Scan for the cell matching the given text and deliver its [x, y] coordinate at center. 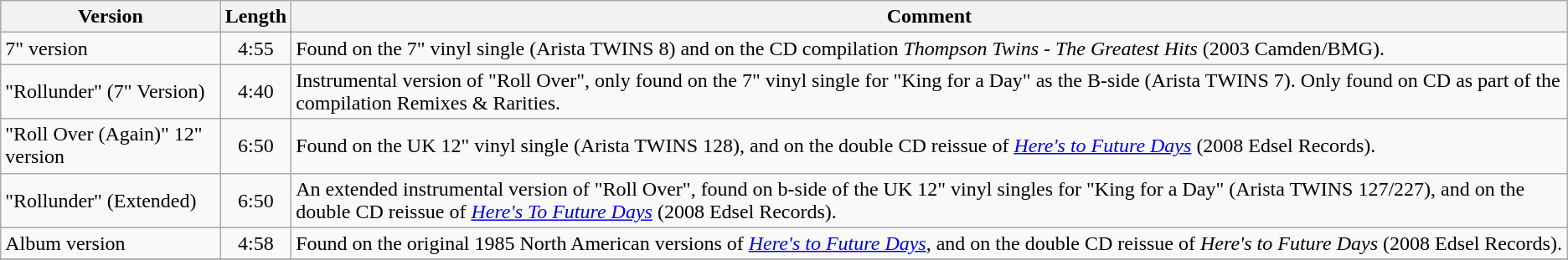
"Roll Over (Again)" 12" version [111, 145]
4:58 [255, 243]
Version [111, 17]
"Rollunder" (Extended) [111, 201]
7" version [111, 48]
"Rollunder" (7" Version) [111, 92]
Found on the 7" vinyl single (Arista TWINS 8) and on the CD compilation Thompson Twins - The Greatest Hits (2003 Camden/BMG). [930, 48]
Length [255, 17]
4:40 [255, 92]
Comment [930, 17]
Album version [111, 243]
4:55 [255, 48]
Found on the UK 12" vinyl single (Arista TWINS 128), and on the double CD reissue of Here's to Future Days (2008 Edsel Records). [930, 145]
